Return the [X, Y] coordinate for the center point of the cell that contains the specified text.  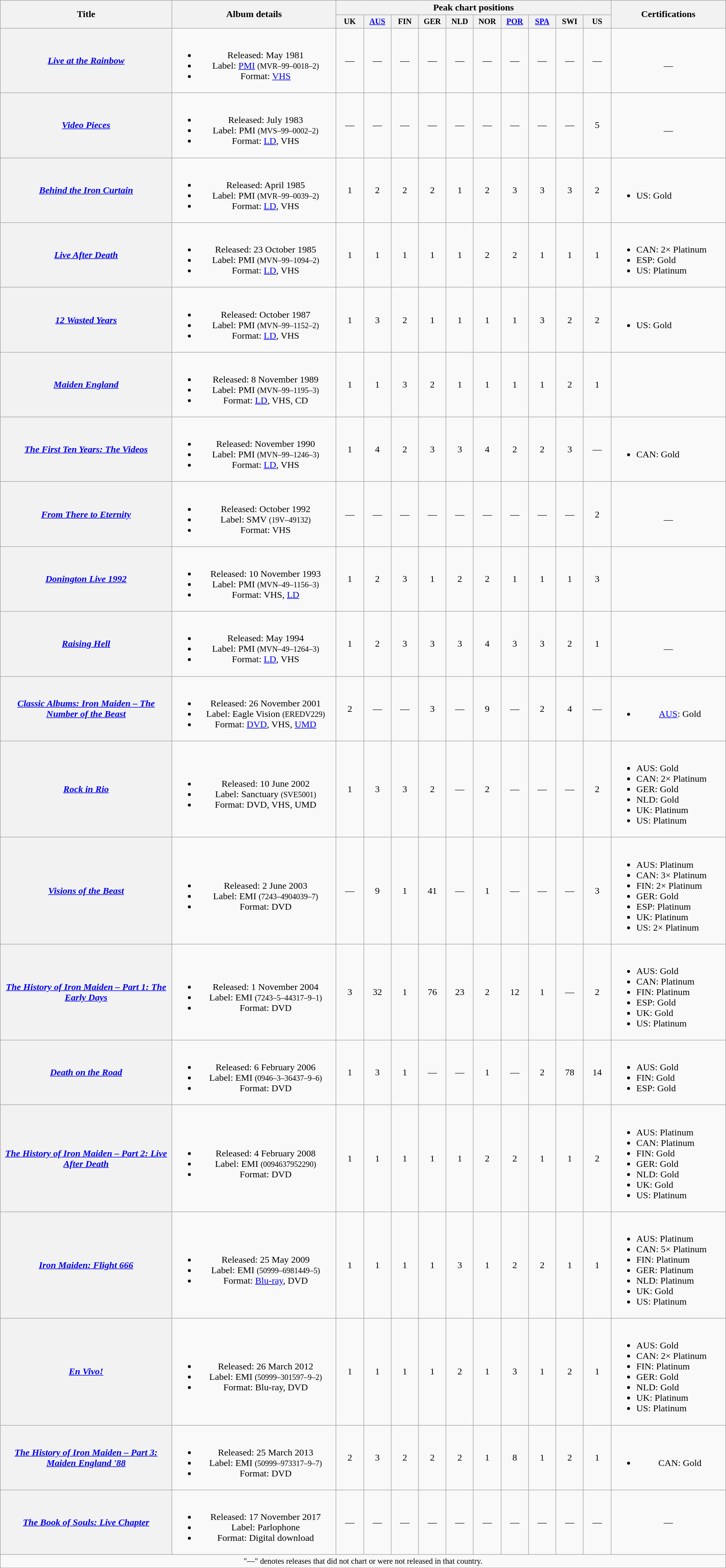
76 [432, 992]
AUS: GoldFIN: GoldESP: Gold [668, 1072]
UK [350, 22]
5 [597, 126]
Released: 17 November 2017Label: ParlophoneFormat: Digital download [254, 1522]
12 [515, 992]
Certifications [668, 14]
78 [569, 1072]
Title [86, 14]
Released: 26 March 2012Label: EMI (50999–301597–9–2)Format: Blu-ray, DVD [254, 1372]
Released: 25 May 2009Label: EMI (50999–6981449–5)Format: Blu-ray, DVD [254, 1265]
AUS: PlatinumCAN: 3× PlatinumFIN: 2× PlatinumGER: GoldESP: PlatinumUK: PlatinumUS: 2× Platinum [668, 891]
32 [378, 992]
NOR [487, 22]
Released: 8 November 1989Label: PMI (MVN–99–1195–3)Format: LD, VHS, CD [254, 385]
Behind the Iron Curtain [86, 190]
AUS: GoldCAN: 2× PlatinumFIN: PlatinumGER: GoldNLD: GoldUK: PlatinumUS: Platinum [668, 1372]
The History of Iron Maiden – Part 3: Maiden England '88 [86, 1458]
Maiden England [86, 385]
AUS: PlatinumCAN: 5× PlatinumFIN: PlatinumGER: PlatinumNLD: PlatinumUK: GoldUS: Platinum [668, 1265]
Released: July 1983Label: PMI (MVS–99–0002–2)Format: LD, VHS [254, 126]
CAN: 2× PlatinumESP: GoldUS: Platinum [668, 255]
Released: 23 October 1985Label: PMI (MVN–99–1094–2)Format: LD, VHS [254, 255]
Live at the Rainbow [86, 61]
The First Ten Years: The Videos [86, 449]
Video Pieces [86, 126]
US [597, 22]
Live After Death [86, 255]
Released: November 1990Label: PMI (MVN–99–1246–3)Format: LD, VHS [254, 449]
Classic Albums: Iron Maiden – The Number of the Beast [86, 708]
41 [432, 891]
Released: 26 November 2001Label: Eagle Vision (EREDV229)Format: DVD, VHS, UMD [254, 708]
Released: 25 March 2013Label: EMI (50999–973317–9–7)Format: DVD [254, 1458]
Released: October 1987Label: PMI (MVN–99–1152–2)Format: LD, VHS [254, 320]
Released: 4 February 2008Label: EMI (0094637952290)Format: DVD [254, 1158]
The History of Iron Maiden – Part 2: Live After Death [86, 1158]
From There to Eternity [86, 514]
The History of Iron Maiden – Part 1: The Early Days [86, 992]
AUS: GoldCAN: 2× PlatinumGER: GoldNLD: GoldUK: PlatinumUS: Platinum [668, 789]
Iron Maiden: Flight 666 [86, 1265]
SPA [542, 22]
AUS [378, 22]
Released: May 1981Label: PMI (MVR–99–0018–2)Format: VHS [254, 61]
AUS: PlatinumCAN: PlatinumFIN: GoldGER: GoldNLD: GoldUK: GoldUS: Platinum [668, 1158]
Raising Hell [86, 644]
12 Wasted Years [86, 320]
Released: 1 November 2004Label: EMI (7243–5–44317–9–1)Format: DVD [254, 992]
NLD [460, 22]
POR [515, 22]
En Vivo! [86, 1372]
Visions of the Beast [86, 891]
Released: May 1994Label: PMI (MVN–49–1264–3)Format: LD, VHS [254, 644]
Donington Live 1992 [86, 579]
Peak chart positions [474, 8]
14 [597, 1072]
23 [460, 992]
GER [432, 22]
Released: April 1985Label: PMI (MVR–99–0039–2)Format: LD, VHS [254, 190]
The Book of Souls: Live Chapter [86, 1522]
AUS: GoldCAN: PlatinumFIN: PlatinumESP: GoldUK: GoldUS: Platinum [668, 992]
8 [515, 1458]
Released: 10 June 2002Label: Sanctuary (SVE5001)Format: DVD, VHS, UMD [254, 789]
Death on the Road [86, 1072]
Album details [254, 14]
Rock in Rio [86, 789]
Released: October 1992Label: SMV (19V–49132)Format: VHS [254, 514]
"—" denotes releases that did not chart or were not released in that country. [363, 1561]
Released: 10 November 1993Label: PMI (MVN–49–1156–3)Format: VHS, LD [254, 579]
Released: 2 June 2003Label: EMI (7243–4904039–7)Format: DVD [254, 891]
AUS: Gold [668, 708]
SWI [569, 22]
FIN [405, 22]
Released: 6 February 2006Label: EMI (0946–3–36437–9–6)Format: DVD [254, 1072]
